Pinpoint the cell where the given text exists, returning its (x, y) midpoint coordinate. 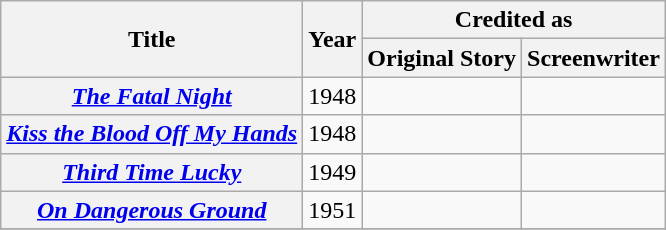
Year (332, 39)
The Fatal Night (152, 96)
Original Story (442, 58)
Kiss the Blood Off My Hands (152, 134)
1951 (332, 210)
1949 (332, 172)
Screenwriter (594, 58)
Title (152, 39)
Credited as (514, 20)
On Dangerous Ground (152, 210)
Third Time Lucky (152, 172)
